Capture the cell that displays the provided text and extract its [X, Y] central coordinate. 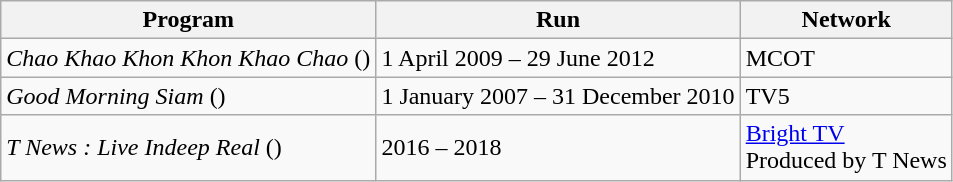
T News : Live Indeep Real () [188, 148]
Program [188, 20]
Good Morning Siam () [188, 96]
Chao Khao Khon Khon Khao Chao () [188, 58]
TV5 [846, 96]
2016 – 2018 [558, 148]
1 April 2009 – 29 June 2012 [558, 58]
1 January 2007 – 31 December 2010 [558, 96]
MCOT [846, 58]
Bright TV Produced by T News [846, 148]
Run [558, 20]
Network [846, 20]
